Provide the (x, y) coordinate of the cell's center where the given text is located.  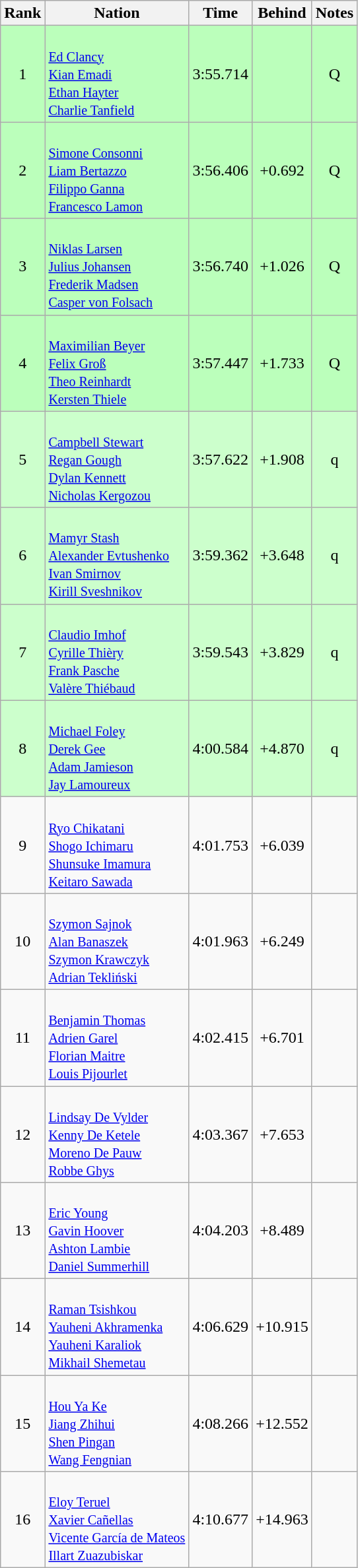
4:04.203 (221, 1231)
Notes (334, 13)
+8.489 (283, 1231)
Lindsay De VylderKenny De KeteleMoreno De PauwRobbe Ghys (117, 1134)
+12.552 (283, 1423)
Rank (22, 13)
Szymon SajnokAlan BanaszekSzymon KrawczykAdrian Tekliński (117, 941)
Mamyr StashAlexander EvtushenkoIvan SmirnovKirill Sveshnikov (117, 556)
Behind (283, 13)
4 (22, 363)
11 (22, 1037)
8 (22, 748)
16 (22, 1520)
4:03.367 (221, 1134)
Ed ClancyKian EmadiEthan HayterCharlie Tanfield (117, 74)
+3.829 (283, 652)
15 (22, 1423)
9 (22, 845)
+10.915 (283, 1327)
+6.039 (283, 845)
+1.733 (283, 363)
Time (221, 13)
7 (22, 652)
+3.648 (283, 556)
Eric YoungGavin HooverAshton LambieDaniel Summerhill (117, 1231)
5 (22, 459)
3:55.714 (221, 74)
3 (22, 267)
+6.249 (283, 941)
6 (22, 556)
3:57.447 (221, 363)
Claudio ImhofCyrille ThièryFrank PascheValère Thiébaud (117, 652)
Campbell StewartRegan GoughDylan KennettNicholas Kergozou (117, 459)
Benjamin ThomasAdrien GarelFlorian MaitreLouis Pijourlet (117, 1037)
3:56.740 (221, 267)
3:59.543 (221, 652)
+7.653 (283, 1134)
+4.870 (283, 748)
3:56.406 (221, 170)
4:08.266 (221, 1423)
Nation (117, 13)
4:01.963 (221, 941)
4:10.677 (221, 1520)
Michael FoleyDerek GeeAdam JamiesonJay Lamoureux (117, 748)
+0.692 (283, 170)
Ryo ChikataniShogo IchimaruShunsuke ImamuraKeitaro Sawada (117, 845)
4:01.753 (221, 845)
Niklas LarsenJulius JohansenFrederik MadsenCasper von Folsach (117, 267)
+6.701 (283, 1037)
+1.908 (283, 459)
1 (22, 74)
+1.026 (283, 267)
4:02.415 (221, 1037)
4:06.629 (221, 1327)
3:59.362 (221, 556)
10 (22, 941)
12 (22, 1134)
Hou Ya KeJiang ZhihuiShen PinganWang Fengnian (117, 1423)
4:00.584 (221, 748)
Maximilian BeyerFelix GroßTheo ReinhardtKersten Thiele (117, 363)
+14.963 (283, 1520)
14 (22, 1327)
Eloy TeruelXavier CañellasVicente García de MateosIllart Zuazubiskar (117, 1520)
13 (22, 1231)
2 (22, 170)
Simone ConsonniLiam BertazzoFilippo GannaFrancesco Lamon (117, 170)
Raman TsishkouYauheni AkhramenkaYauheni KaraliokMikhail Shemetau (117, 1327)
3:57.622 (221, 459)
